Identify which cell holds the provided text, then report its (x, y) central coordinate. 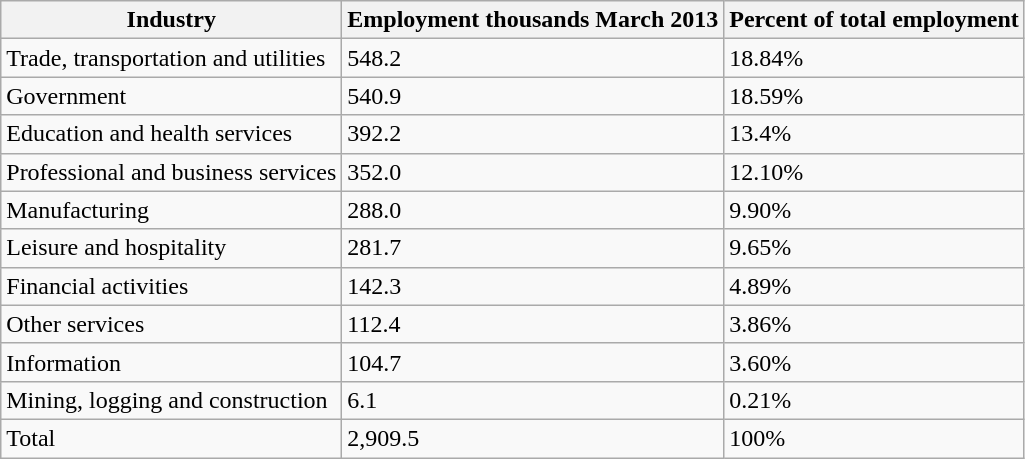
Education and health services (172, 134)
Manufacturing (172, 210)
104.7 (533, 362)
Mining, logging and construction (172, 400)
142.3 (533, 286)
13.4% (874, 134)
18.59% (874, 96)
2,909.5 (533, 438)
18.84% (874, 58)
9.65% (874, 248)
352.0 (533, 172)
12.10% (874, 172)
4.89% (874, 286)
288.0 (533, 210)
Percent of total employment (874, 20)
112.4 (533, 324)
3.86% (874, 324)
Information (172, 362)
0.21% (874, 400)
392.2 (533, 134)
Leisure and hospitality (172, 248)
Financial activities (172, 286)
3.60% (874, 362)
Employment thousands March 2013 (533, 20)
548.2 (533, 58)
Professional and business services (172, 172)
9.90% (874, 210)
Trade, transportation and utilities (172, 58)
6.1 (533, 400)
100% (874, 438)
Industry (172, 20)
540.9 (533, 96)
Other services (172, 324)
Total (172, 438)
281.7 (533, 248)
Government (172, 96)
